Pinpoint the cell where the given text exists, returning its [X, Y] midpoint coordinate. 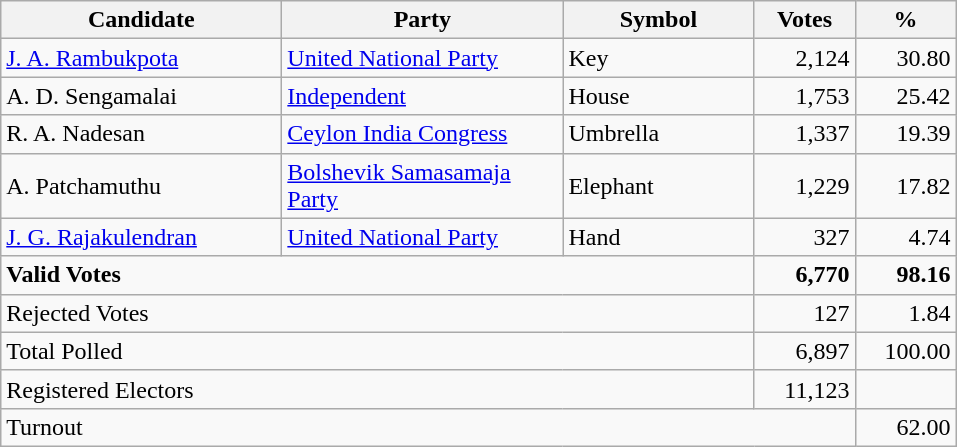
House [658, 96]
1,337 [804, 134]
Key [658, 58]
62.00 [906, 427]
Total Polled [378, 351]
Hand [658, 237]
4.74 [906, 237]
127 [804, 313]
Independent [422, 96]
6,770 [804, 275]
A. Patchamuthu [142, 186]
Rejected Votes [378, 313]
Symbol [658, 20]
J. G. Rajakulendran [142, 237]
Elephant [658, 186]
Registered Electors [378, 389]
327 [804, 237]
Bolshevik Samasamaja Party [422, 186]
Turnout [428, 427]
6,897 [804, 351]
Party [422, 20]
2,124 [804, 58]
98.16 [906, 275]
1.84 [906, 313]
R. A. Nadesan [142, 134]
30.80 [906, 58]
Ceylon India Congress [422, 134]
Umbrella [658, 134]
25.42 [906, 96]
% [906, 20]
1,229 [804, 186]
Candidate [142, 20]
1,753 [804, 96]
A. D. Sengamalai [142, 96]
J. A. Rambukpota [142, 58]
Votes [804, 20]
100.00 [906, 351]
Valid Votes [378, 275]
19.39 [906, 134]
11,123 [804, 389]
17.82 [906, 186]
